Extract the (X, Y) coordinate from the center of the cell holding the provided text.  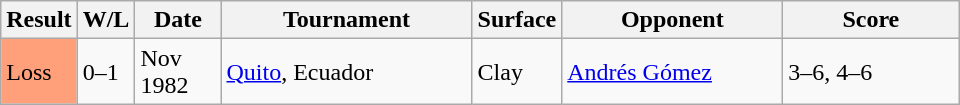
3–6, 4–6 (871, 72)
W/L (106, 20)
Opponent (672, 20)
Andrés Gómez (672, 72)
Nov 1982 (178, 72)
Score (871, 20)
Quito, Ecuador (346, 72)
Result (39, 20)
Date (178, 20)
Clay (517, 72)
0–1 (106, 72)
Loss (39, 72)
Surface (517, 20)
Tournament (346, 20)
